Scan for the cell matching the given text and deliver its [X, Y] coordinate at center. 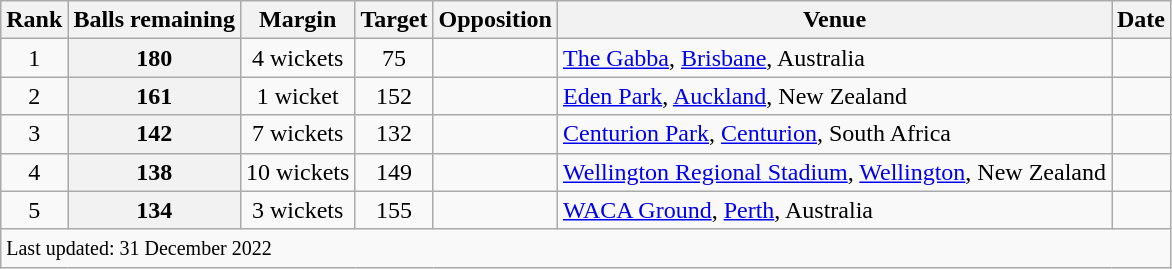
Opposition [495, 20]
Eden Park, Auckland, New Zealand [834, 96]
155 [394, 210]
4 wickets [297, 58]
134 [154, 210]
3 wickets [297, 210]
2 [34, 96]
Rank [34, 20]
180 [154, 58]
Target [394, 20]
138 [154, 172]
5 [34, 210]
7 wickets [297, 134]
Margin [297, 20]
75 [394, 58]
161 [154, 96]
4 [34, 172]
149 [394, 172]
WACA Ground, Perth, Australia [834, 210]
152 [394, 96]
1 [34, 58]
Venue [834, 20]
The Gabba, Brisbane, Australia [834, 58]
132 [394, 134]
10 wickets [297, 172]
Date [1142, 20]
Centurion Park, Centurion, South Africa [834, 134]
3 [34, 134]
1 wicket [297, 96]
Balls remaining [154, 20]
142 [154, 134]
Last updated: 31 December 2022 [586, 248]
Wellington Regional Stadium, Wellington, New Zealand [834, 172]
